Provide the [x, y] coordinate of the cell's center where the given text is located.  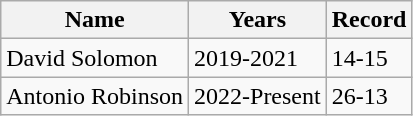
Years [258, 20]
26-13 [369, 96]
2022-Present [258, 96]
Record [369, 20]
Name [95, 20]
Antonio Robinson [95, 96]
David Solomon [95, 58]
2019-2021 [258, 58]
14-15 [369, 58]
